Return [x, y] of the center of cell containing provided text 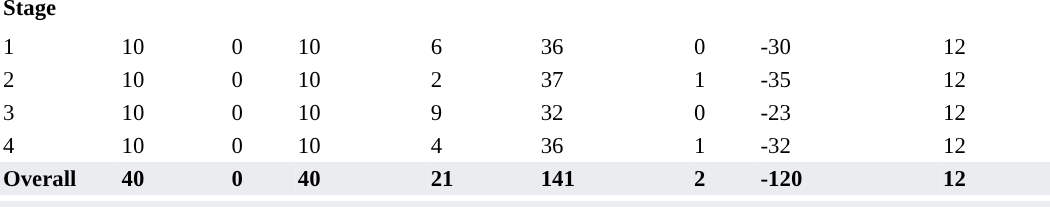
-35 [849, 80]
-32 [849, 146]
-120 [849, 178]
37 [614, 80]
6 [483, 46]
-23 [849, 112]
32 [614, 112]
-30 [849, 46]
Overall [59, 178]
9 [483, 112]
21 [483, 178]
141 [614, 178]
3 [59, 112]
